Search for the cell housing the specified text and yield its [X, Y] center coordinate. 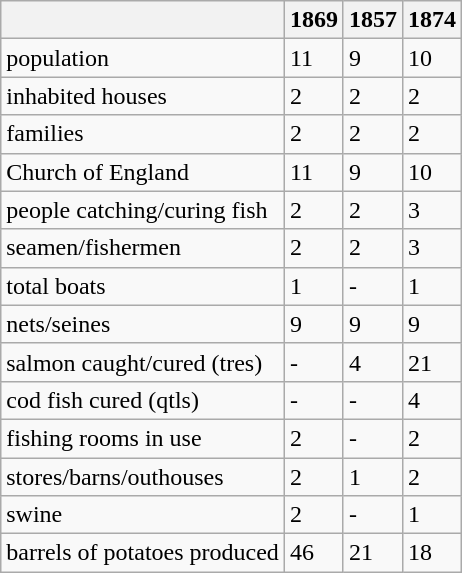
18 [432, 553]
families [143, 134]
1874 [432, 20]
nets/seines [143, 324]
fishing rooms in use [143, 438]
inhabited houses [143, 96]
population [143, 58]
total boats [143, 286]
barrels of potatoes produced [143, 553]
46 [314, 553]
1869 [314, 20]
people catching/curing fish [143, 210]
swine [143, 515]
seamen/fishermen [143, 248]
Church of England [143, 172]
salmon caught/cured (tres) [143, 362]
1857 [372, 20]
cod fish cured (qtls) [143, 400]
stores/barns/outhouses [143, 477]
